Extract the (X, Y) coordinate from the center of the cell holding the provided text.  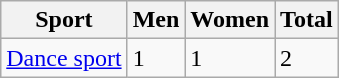
Sport (64, 20)
Dance sport (64, 58)
Total (307, 20)
2 (307, 58)
Men (156, 20)
Women (230, 20)
